Output the (X, Y) coordinate of the center of the cell containing the given text.  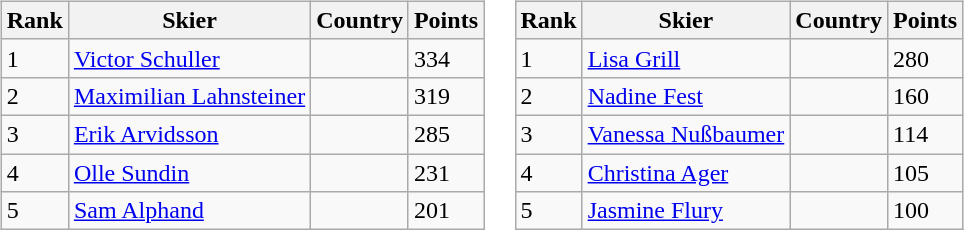
Jasmine Flury (686, 211)
105 (926, 173)
Christina Ager (686, 173)
100 (926, 211)
Victor Schuller (189, 58)
201 (446, 211)
Maximilian Lahnsteiner (189, 96)
334 (446, 58)
231 (446, 173)
Lisa Grill (686, 58)
114 (926, 134)
160 (926, 96)
Nadine Fest (686, 96)
Erik Arvidsson (189, 134)
280 (926, 58)
Sam Alphand (189, 211)
Olle Sundin (189, 173)
285 (446, 134)
Vanessa Nußbaumer (686, 134)
319 (446, 96)
